Identify which cell holds the provided text, then report its (X, Y) central coordinate. 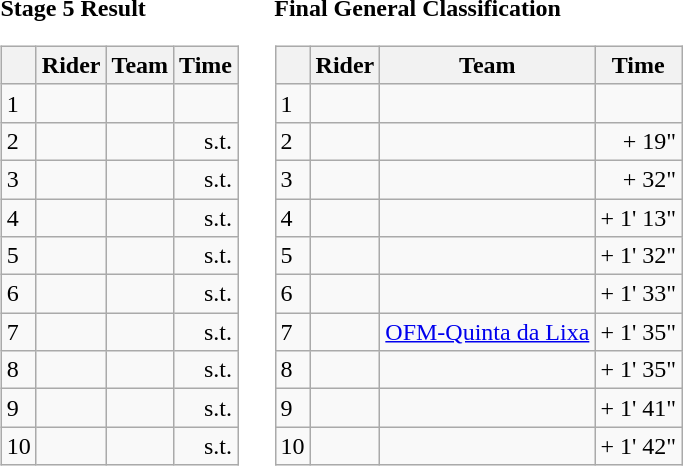
+ 1' 32" (638, 256)
+ 1' 33" (638, 294)
OFM-Quinta da Lixa (488, 332)
+ 32" (638, 179)
+ 1' 41" (638, 408)
+ 19" (638, 141)
+ 1' 13" (638, 217)
+ 1' 42" (638, 446)
